Capture the cell that displays the provided text and extract its (X, Y) central coordinate. 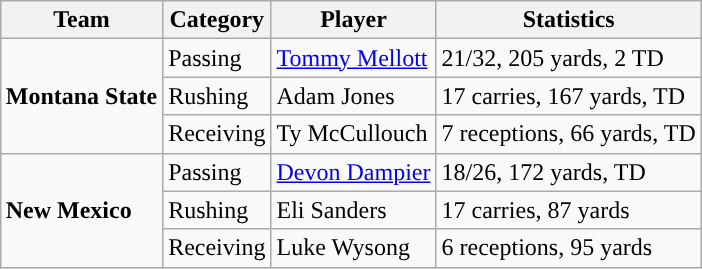
Eli Sanders (354, 210)
Statistics (568, 20)
Player (354, 20)
Ty McCullouch (354, 134)
Montana State (81, 96)
Devon Dampier (354, 172)
17 carries, 167 yards, TD (568, 96)
New Mexico (81, 210)
Luke Wysong (354, 248)
Tommy Mellott (354, 58)
17 carries, 87 yards (568, 210)
21/32, 205 yards, 2 TD (568, 58)
7 receptions, 66 yards, TD (568, 134)
Adam Jones (354, 96)
18/26, 172 yards, TD (568, 172)
Team (81, 20)
Category (217, 20)
6 receptions, 95 yards (568, 248)
